Detect which cell encompasses the target text, then output its (X, Y) center coordinate. 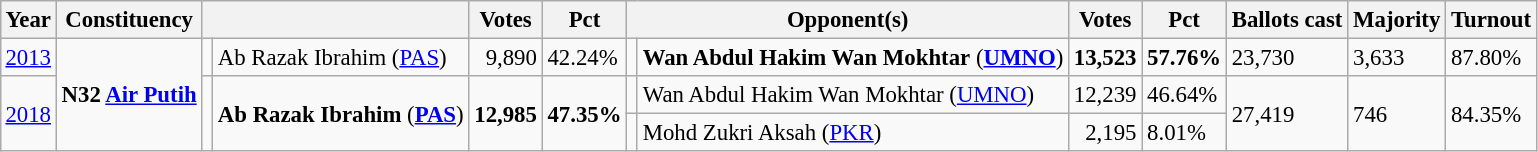
87.80% (1492, 57)
Mohd Zukri Aksah (PKR) (852, 133)
N32 Air Putih (129, 94)
Turnout (1492, 20)
2018 (28, 114)
8.01% (1184, 133)
Opponent(s) (848, 20)
746 (1397, 114)
84.35% (1492, 114)
Majority (1397, 20)
42.24% (584, 57)
57.76% (1184, 57)
3,633 (1397, 57)
2,195 (1106, 133)
46.64% (1184, 95)
27,419 (1286, 114)
12,239 (1106, 95)
Ballots cast (1286, 20)
Constituency (129, 20)
9,890 (506, 57)
2013 (28, 57)
Year (28, 20)
47.35% (584, 114)
13,523 (1106, 57)
12,985 (506, 114)
23,730 (1286, 57)
